Provide the (X, Y) coordinate of the cell's center where the given text is located.  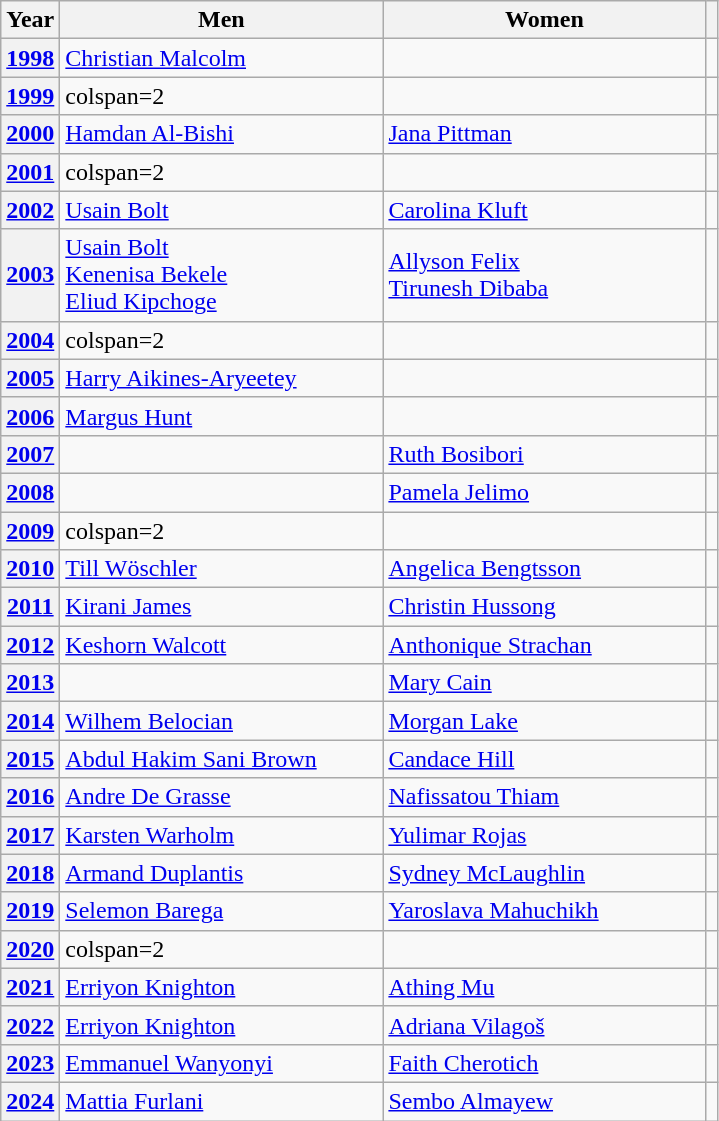
Nafissatou Thiam (544, 797)
2007 (30, 454)
2000 (30, 134)
Pamela Jelimo (544, 492)
2002 (30, 210)
2023 (30, 1063)
Mary Cain (544, 683)
Allyson Felix Tirunesh Dibaba (544, 275)
Year (30, 20)
2013 (30, 683)
1999 (30, 96)
Wilhem Belocian (222, 721)
2019 (30, 911)
2011 (30, 607)
Candace Hill (544, 759)
Abdul Hakim Sani Brown (222, 759)
Usain Bolt Kenenisa Bekele Eliud Kipchoge (222, 275)
Sembo Almayew (544, 1101)
Sydney McLaughlin (544, 873)
2014 (30, 721)
Selemon Barega (222, 911)
Adriana Vilagoš (544, 1025)
Christian Malcolm (222, 58)
Harry Aikines-Aryeetey (222, 378)
Armand Duplantis (222, 873)
Mattia Furlani (222, 1101)
2005 (30, 378)
2018 (30, 873)
2004 (30, 340)
Christin Hussong (544, 607)
Margus Hunt (222, 416)
2012 (30, 645)
Karsten Warholm (222, 835)
Anthonique Strachan (544, 645)
2003 (30, 275)
Andre De Grasse (222, 797)
2008 (30, 492)
1998 (30, 58)
Emmanuel Wanyonyi (222, 1063)
2020 (30, 949)
Usain Bolt (222, 210)
Keshorn Walcott (222, 645)
2006 (30, 416)
2016 (30, 797)
Angelica Bengtsson (544, 569)
Faith Cherotich (544, 1063)
2009 (30, 531)
Ruth Bosibori (544, 454)
Athing Mu (544, 987)
Yaroslava Mahuchikh (544, 911)
Kirani James (222, 607)
2017 (30, 835)
Jana Pittman (544, 134)
2024 (30, 1101)
Men (222, 20)
2021 (30, 987)
2015 (30, 759)
2001 (30, 172)
Women (544, 20)
Hamdan Al-Bishi (222, 134)
Morgan Lake (544, 721)
Carolina Kluft (544, 210)
2010 (30, 569)
2022 (30, 1025)
Till Wöschler (222, 569)
Yulimar Rojas (544, 835)
